For the text-containing cell, return its midpoint in (x, y) coordinate format. 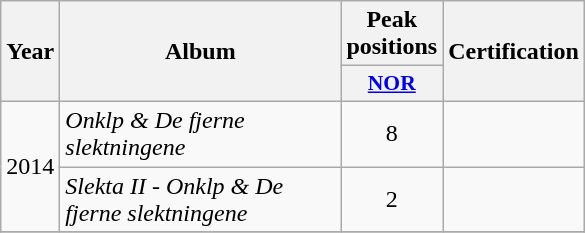
Peak positions (392, 34)
8 (392, 134)
2014 (30, 166)
Album (200, 52)
Certification (514, 52)
2 (392, 198)
Year (30, 52)
Onklp & De fjerne slektningene (200, 134)
Slekta II - Onklp & De fjerne slektningene (200, 198)
NOR (392, 84)
